From the cell containing the given text, extract its center point as [X, Y] coordinate. 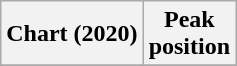
Chart (2020) [72, 34]
Peakposition [189, 34]
